From the cell containing the given text, extract its center point as [X, Y] coordinate. 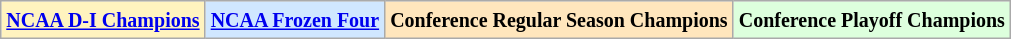
NCAA Frozen Four [295, 20]
NCAA D-I Champions [103, 20]
Conference Playoff Champions [872, 20]
Conference Regular Season Champions [560, 20]
